Determine the (X, Y) coordinate at the center of the cell enclosing the given text.  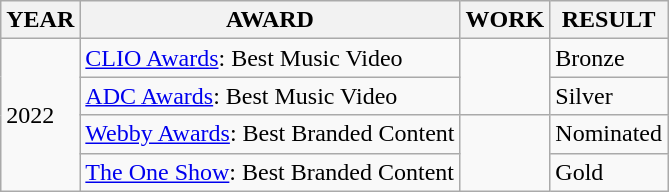
WORK (505, 20)
Gold (609, 172)
Nominated (609, 134)
AWARD (270, 20)
Bronze (609, 58)
YEAR (40, 20)
Silver (609, 96)
RESULT (609, 20)
Webby Awards: Best Branded Content (270, 134)
2022 (40, 115)
The One Show: Best Branded Content (270, 172)
CLIO Awards: Best Music Video (270, 58)
ADC Awards: Best Music Video (270, 96)
